Detect which cell encompasses the target text, then output its [x, y] center coordinate. 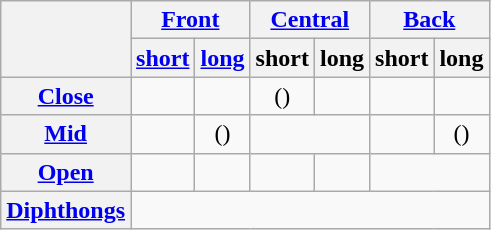
Front [190, 20]
Back [430, 20]
Open [66, 172]
Mid [66, 134]
Central [310, 20]
Close [66, 96]
Diphthongs [66, 210]
